Locate the cell with the specified text and output its (X, Y) center coordinate. 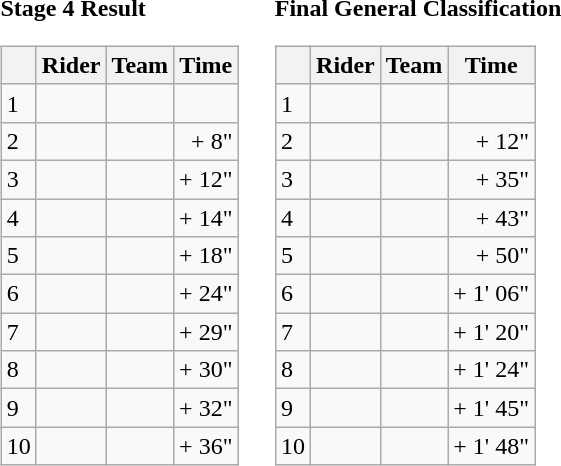
+ 50" (492, 256)
+ 14" (206, 217)
+ 36" (206, 446)
+ 35" (492, 179)
+ 18" (206, 256)
+ 29" (206, 332)
+ 1' 20" (492, 332)
+ 1' 06" (492, 294)
+ 8" (206, 141)
+ 24" (206, 294)
+ 43" (492, 217)
+ 1' 48" (492, 446)
+ 1' 24" (492, 370)
+ 1' 45" (492, 408)
+ 32" (206, 408)
+ 30" (206, 370)
